Detect which cell encompasses the target text, then output its [x, y] center coordinate. 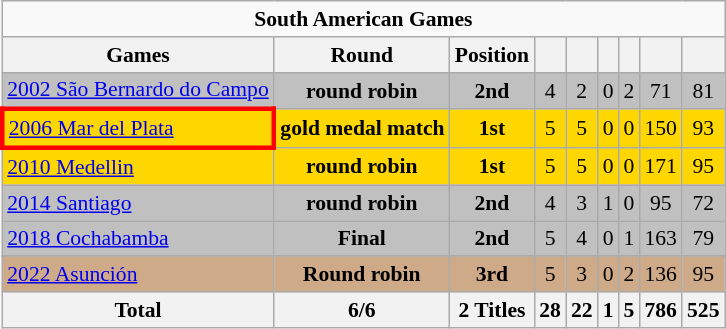
2006 Mar del Plata [138, 130]
2022 Asunción [138, 275]
Round robin [362, 275]
136 [660, 275]
150 [660, 130]
28 [550, 310]
72 [704, 203]
6/6 [362, 310]
Final [362, 239]
3rd [492, 275]
gold medal match [362, 130]
525 [704, 310]
171 [660, 166]
Games [138, 55]
786 [660, 310]
81 [704, 90]
Total [138, 310]
22 [582, 310]
163 [660, 239]
Position [492, 55]
79 [704, 239]
2 Titles [492, 310]
2014 Santiago [138, 203]
71 [660, 90]
Round [362, 55]
93 [704, 130]
2002 São Bernardo do Campo [138, 90]
South American Games [363, 19]
2018 Cochabamba [138, 239]
2010 Medellin [138, 166]
